Extract the [X, Y] coordinate from the center of the cell holding the provided text.  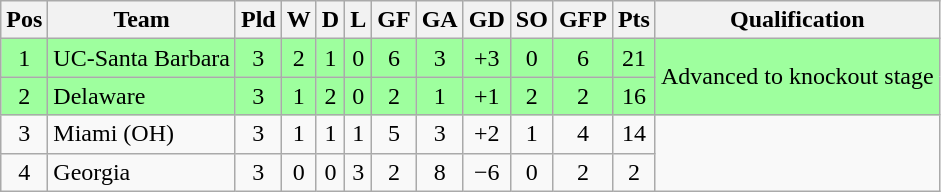
5 [394, 134]
8 [440, 172]
16 [634, 96]
Pld [258, 20]
W [298, 20]
21 [634, 58]
GFP [582, 20]
SO [532, 20]
Georgia [142, 172]
UC-Santa Barbara [142, 58]
Advanced to knockout stage [797, 77]
+1 [486, 96]
Miami (OH) [142, 134]
Qualification [797, 20]
Delaware [142, 96]
GA [440, 20]
Pts [634, 20]
14 [634, 134]
+3 [486, 58]
GD [486, 20]
−6 [486, 172]
Pos [24, 20]
+2 [486, 134]
GF [394, 20]
D [330, 20]
L [358, 20]
Team [142, 20]
